Output the [X, Y] coordinate of the center of the cell containing the given text.  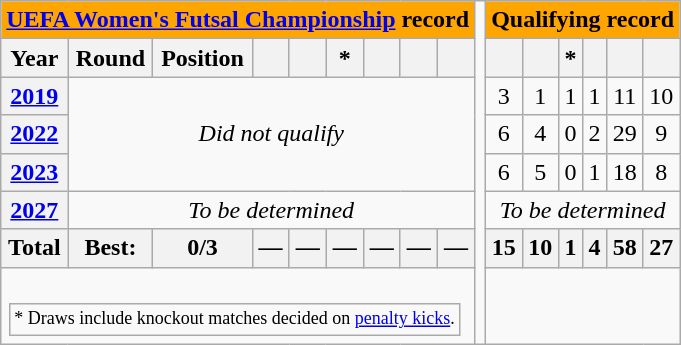
15 [504, 248]
2 [595, 134]
Did not qualify [272, 134]
2023 [34, 172]
9 [662, 134]
Total [34, 248]
5 [540, 172]
11 [625, 96]
3 [504, 96]
8 [662, 172]
0/3 [202, 248]
27 [662, 248]
Qualifying record [583, 20]
29 [625, 134]
2022 [34, 134]
Best: [110, 248]
2019 [34, 96]
2027 [34, 210]
Position [202, 58]
58 [625, 248]
Year [34, 58]
UEFA Women's Futsal Championship record [238, 20]
Round [110, 58]
18 [625, 172]
